From the cell containing the given text, extract its center point as [X, Y] coordinate. 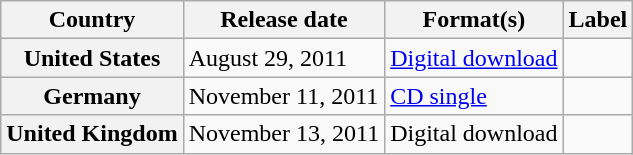
United States [92, 58]
November 13, 2011 [284, 134]
CD single [474, 96]
Country [92, 20]
Format(s) [474, 20]
August 29, 2011 [284, 58]
Germany [92, 96]
United Kingdom [92, 134]
November 11, 2011 [284, 96]
Release date [284, 20]
Label [598, 20]
